Find where the given text appears and provide that cell's center as (X, Y) coordinate. 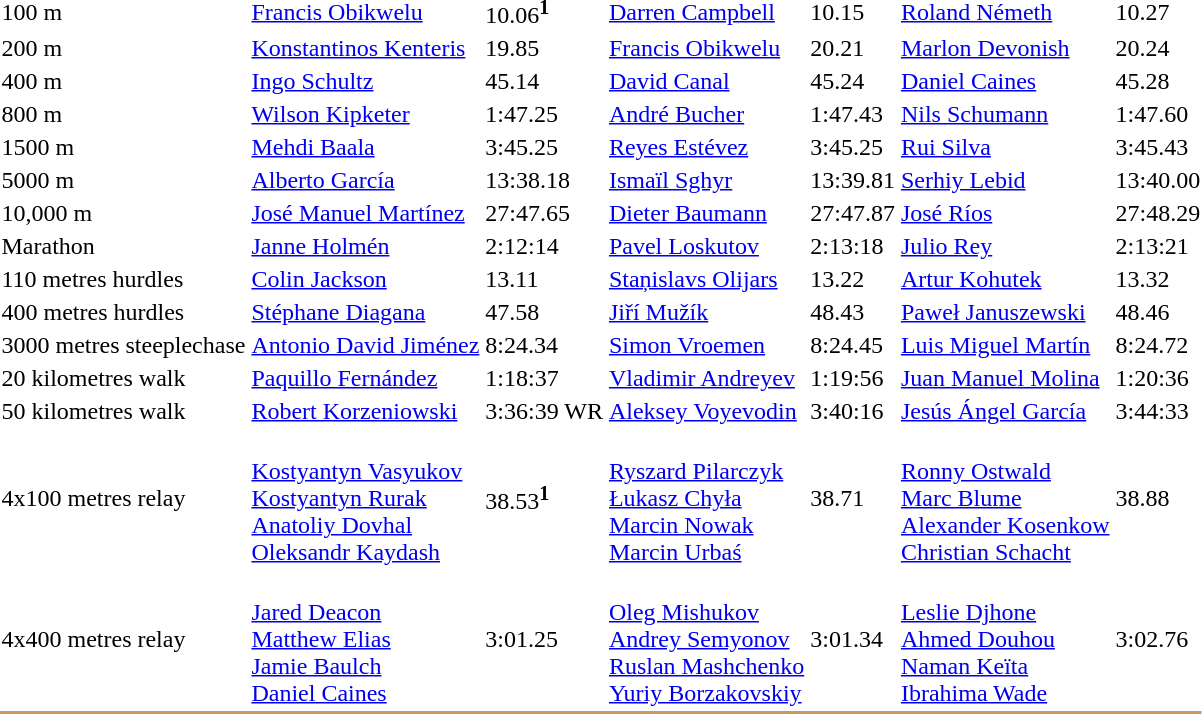
Nils Schumann (1005, 114)
1:47.25 (544, 114)
13:40.00 (1158, 180)
19.85 (544, 48)
José Manuel Martínez (366, 213)
Ingo Schultz (366, 81)
13:38.18 (544, 180)
1500 m (124, 147)
Reyes Estévez (706, 147)
Pavel Loskutov (706, 246)
Stéphane Diagana (366, 312)
André Bucher (706, 114)
27:47.87 (853, 213)
3:36:39 WR (544, 411)
48.43 (853, 312)
1:18:37 (544, 378)
Marathon (124, 246)
400 m (124, 81)
Serhiy Lebid (1005, 180)
5000 m (124, 180)
50 kilometres walk (124, 411)
27:47.65 (544, 213)
13.32 (1158, 279)
3:45.43 (1158, 147)
10,000 m (124, 213)
Leslie DjhoneAhmed DouhouNaman KeïtaIbrahima Wade (1005, 639)
45.28 (1158, 81)
Janne Holmén (366, 246)
Jiří Mužík (706, 312)
Wilson Kipketer (366, 114)
3:02.76 (1158, 639)
Paquillo Fernández (366, 378)
8:24.45 (853, 345)
2:13:18 (853, 246)
27:48.29 (1158, 213)
13.11 (544, 279)
110 metres hurdles (124, 279)
Konstantinos Kenteris (366, 48)
200 m (124, 48)
20 kilometres walk (124, 378)
Francis Obikwelu (706, 48)
Vladimir Andreyev (706, 378)
1:19:56 (853, 378)
Luis Miguel Martín (1005, 345)
Artur Kohutek (1005, 279)
Robert Korzeniowski (366, 411)
José Ríos (1005, 213)
1:47.60 (1158, 114)
8:24.34 (544, 345)
Dieter Baumann (706, 213)
45.24 (853, 81)
Staņislavs Olijars (706, 279)
800 m (124, 114)
Antonio David Jiménez (366, 345)
3:01.25 (544, 639)
20.21 (853, 48)
45.14 (544, 81)
Ronny OstwaldMarc BlumeAlexander KosenkowChristian Schacht (1005, 498)
Alberto García (366, 180)
3:01.34 (853, 639)
Kostyantyn VasyukovKostyantyn RurakAnatoliy DovhalOleksandr Kaydash (366, 498)
Jesús Ángel García (1005, 411)
Paweł Januszewski (1005, 312)
2:12:14 (544, 246)
48.46 (1158, 312)
Marlon Devonish (1005, 48)
4x400 metres relay (124, 639)
20.24 (1158, 48)
Colin Jackson (366, 279)
Oleg MishukovAndrey SemyonovRuslan MashchenkoYuriy Borzakovskiy (706, 639)
47.58 (544, 312)
Ismaïl Sghyr (706, 180)
38.531 (544, 498)
400 metres hurdles (124, 312)
13.22 (853, 279)
8:24.72 (1158, 345)
38.88 (1158, 498)
Rui Silva (1005, 147)
13:39.81 (853, 180)
3000 metres steeplechase (124, 345)
1:47.43 (853, 114)
Julio Rey (1005, 246)
David Canal (706, 81)
Simon Vroemen (706, 345)
38.71 (853, 498)
Daniel Caines (1005, 81)
3:40:16 (853, 411)
Ryszard PilarczykŁukasz ChyłaMarcin NowakMarcin Urbaś (706, 498)
Aleksey Voyevodin (706, 411)
1:20:36 (1158, 378)
4x100 metres relay (124, 498)
2:13:21 (1158, 246)
Mehdi Baala (366, 147)
Juan Manuel Molina (1005, 378)
Jared DeaconMatthew EliasJamie BaulchDaniel Caines (366, 639)
3:44:33 (1158, 411)
